Detect which cell encompasses the target text, then output its (X, Y) center coordinate. 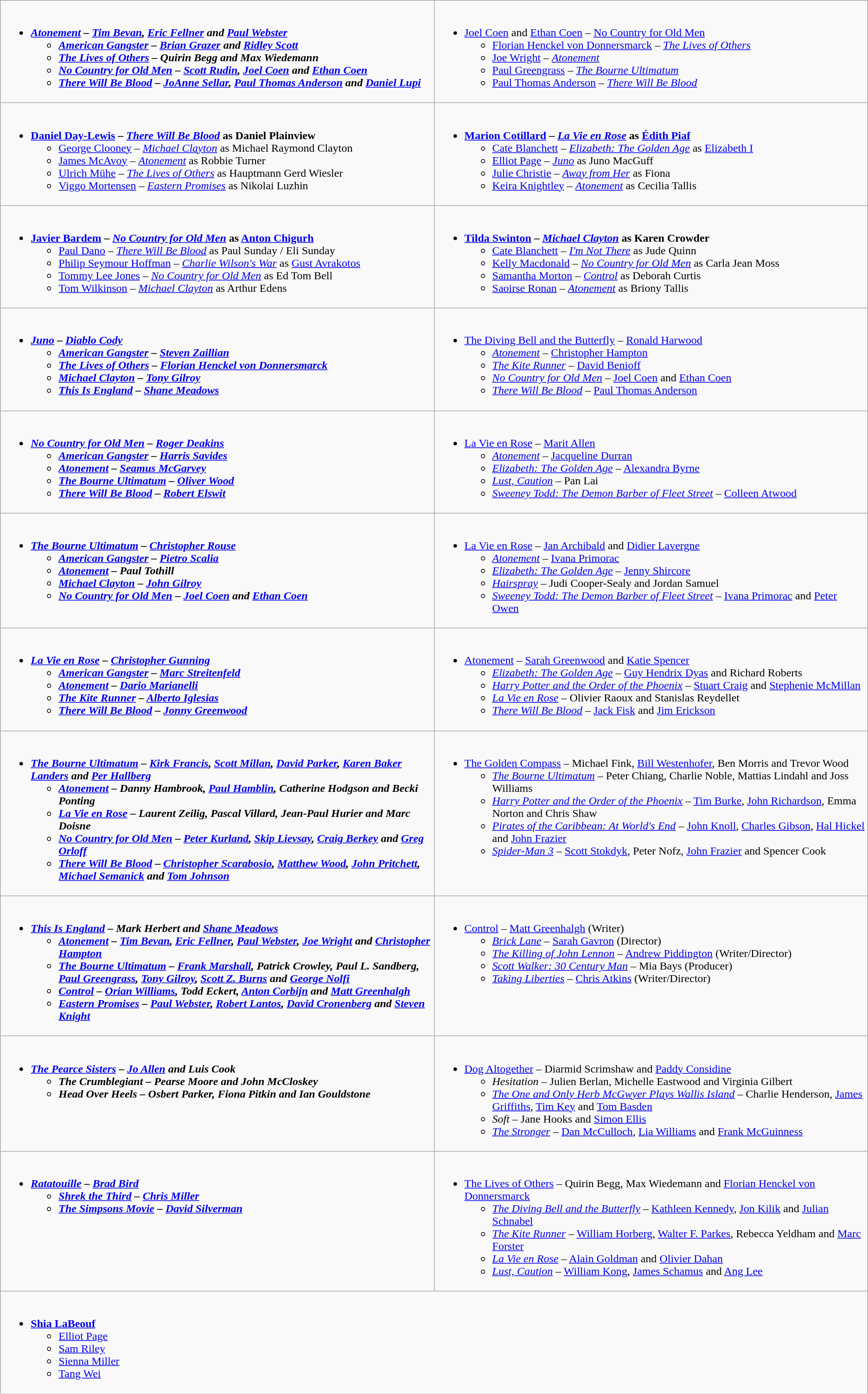
Shia LaBeoufElliot PageSam RileySienna MillerTang Wei (434, 1343)
Ratatouille – Brad BirdShrek the Third – Chris MillerThe Simpsons Movie – David Silverman (217, 1221)
